From the cell containing the given text, extract its center point as [x, y] coordinate. 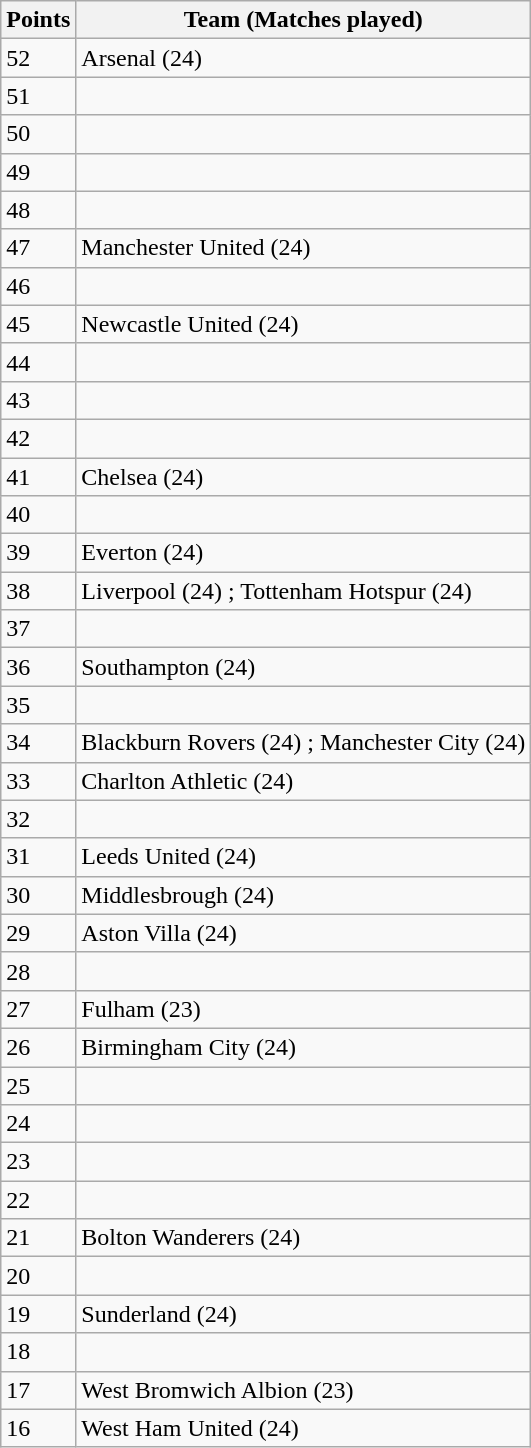
Aston Villa (24) [304, 933]
25 [38, 1085]
24 [38, 1124]
19 [38, 1314]
21 [38, 1238]
Newcastle United (24) [304, 324]
38 [38, 591]
Everton (24) [304, 553]
49 [38, 172]
40 [38, 515]
Sunderland (24) [304, 1314]
20 [38, 1276]
23 [38, 1162]
34 [38, 743]
43 [38, 400]
Points [38, 20]
31 [38, 857]
29 [38, 933]
33 [38, 781]
52 [38, 58]
West Ham United (24) [304, 1428]
35 [38, 705]
Southampton (24) [304, 667]
17 [38, 1390]
36 [38, 667]
Manchester United (24) [304, 248]
39 [38, 553]
Blackburn Rovers (24) ; Manchester City (24) [304, 743]
26 [38, 1047]
Liverpool (24) ; Tottenham Hotspur (24) [304, 591]
30 [38, 895]
Chelsea (24) [304, 477]
Arsenal (24) [304, 58]
Bolton Wanderers (24) [304, 1238]
27 [38, 1009]
41 [38, 477]
Leeds United (24) [304, 857]
42 [38, 438]
48 [38, 210]
32 [38, 819]
47 [38, 248]
46 [38, 286]
18 [38, 1352]
16 [38, 1428]
Fulham (23) [304, 1009]
45 [38, 324]
Birmingham City (24) [304, 1047]
22 [38, 1200]
Charlton Athletic (24) [304, 781]
50 [38, 134]
37 [38, 629]
Team (Matches played) [304, 20]
51 [38, 96]
44 [38, 362]
West Bromwich Albion (23) [304, 1390]
28 [38, 971]
Middlesbrough (24) [304, 895]
